Detect which cell encompasses the target text, then output its [x, y] center coordinate. 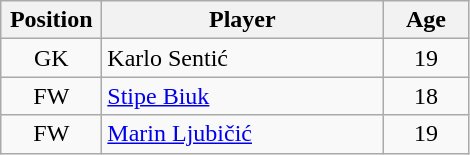
Stipe Biuk [242, 96]
18 [426, 96]
Karlo Sentić [242, 58]
Age [426, 20]
Marin Ljubičić [242, 134]
Player [242, 20]
Position [52, 20]
GK [52, 58]
